Provide the (X, Y) coordinate of the cell's center where the given text is located.  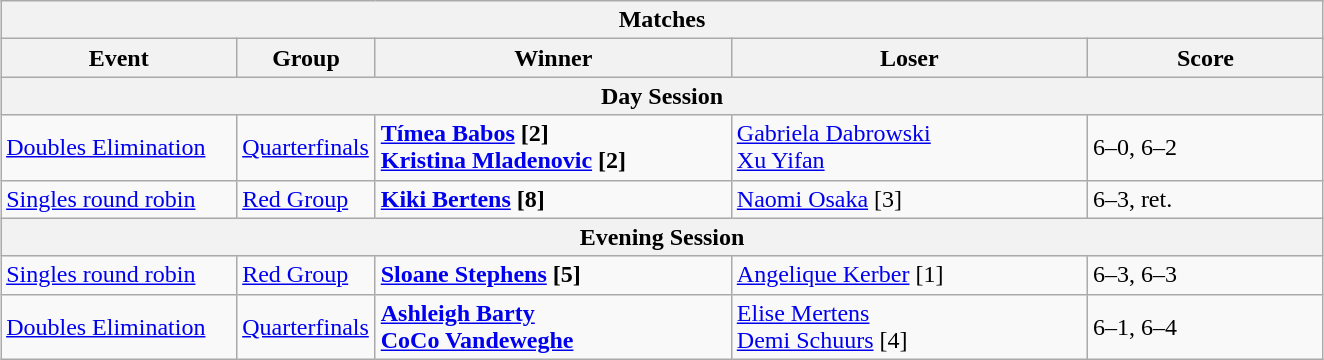
Ashleigh Barty CoCo Vandeweghe (553, 326)
Naomi Osaka [3] (909, 199)
Angelique Kerber [1] (909, 275)
6–0, 6–2 (1205, 148)
Day Session (662, 96)
Sloane Stephens [5] (553, 275)
Score (1205, 58)
Event (119, 58)
6–3, ret. (1205, 199)
Tímea Babos [2] Kristina Mladenovic [2] (553, 148)
6–1, 6–4 (1205, 326)
Elise Mertens Demi Schuurs [4] (909, 326)
Matches (662, 20)
Gabriela Dabrowski Xu Yifan (909, 148)
Kiki Bertens [8] (553, 199)
6–3, 6–3 (1205, 275)
Loser (909, 58)
Winner (553, 58)
Group (306, 58)
Evening Session (662, 237)
